Output the (X, Y) coordinate of the center of the cell containing the given text.  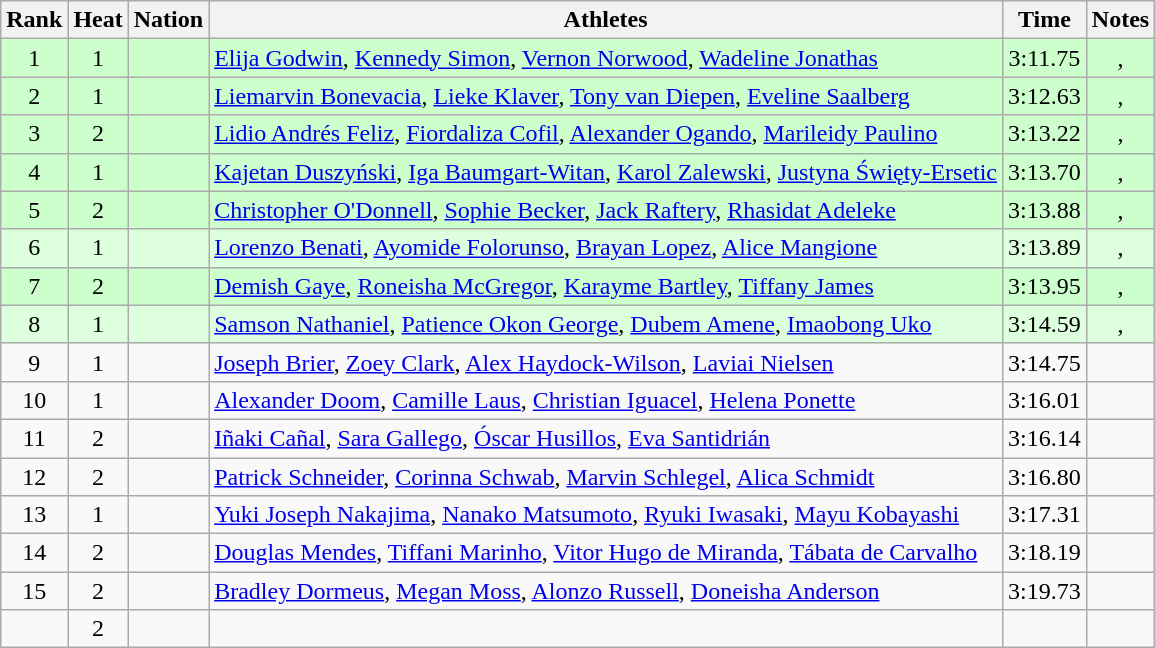
7 (34, 286)
Notes (1120, 20)
3:11.75 (1045, 58)
3:14.75 (1045, 362)
Yuki Joseph Nakajima, Nanako Matsumoto, Ryuki Iwasaki, Mayu Kobayashi (606, 515)
3:17.31 (1045, 515)
5 (34, 210)
Patrick Schneider, Corinna Schwab, Marvin Schlegel, Alica Schmidt (606, 477)
Time (1045, 20)
13 (34, 515)
3:14.59 (1045, 324)
3 (34, 134)
Lidio Andrés Feliz, Fiordaliza Cofil, Alexander Ogando, Marileidy Paulino (606, 134)
10 (34, 400)
3:16.14 (1045, 438)
Joseph Brier, Zoey Clark, Alex Haydock-Wilson, Laviai Nielsen (606, 362)
3:13.89 (1045, 248)
3:13.22 (1045, 134)
Heat (98, 20)
3:16.01 (1045, 400)
9 (34, 362)
3:13.88 (1045, 210)
3:13.95 (1045, 286)
Demish Gaye, Roneisha McGregor, Karayme Bartley, Tiffany James (606, 286)
Samson Nathaniel, Patience Okon George, Dubem Amene, Imaobong Uko (606, 324)
3:12.63 (1045, 96)
11 (34, 438)
Douglas Mendes, Tiffani Marinho, Vitor Hugo de Miranda, Tábata de Carvalho (606, 553)
3:13.70 (1045, 172)
3:16.80 (1045, 477)
Rank (34, 20)
Athletes (606, 20)
14 (34, 553)
Lorenzo Benati, Ayomide Folorunso, Brayan Lopez, Alice Mangione (606, 248)
Bradley Dormeus, Megan Moss, Alonzo Russell, Doneisha Anderson (606, 591)
4 (34, 172)
12 (34, 477)
8 (34, 324)
Kajetan Duszyński, Iga Baumgart-Witan, Karol Zalewski, Justyna Święty-Ersetic (606, 172)
Elija Godwin, Kennedy Simon, Vernon Norwood, Wadeline Jonathas (606, 58)
3:18.19 (1045, 553)
15 (34, 591)
6 (34, 248)
Alexander Doom, Camille Laus, Christian Iguacel, Helena Ponette (606, 400)
Liemarvin Bonevacia, Lieke Klaver, Tony van Diepen, Eveline Saalberg (606, 96)
Iñaki Cañal, Sara Gallego, Óscar Husillos, Eva Santidrián (606, 438)
3:19.73 (1045, 591)
Nation (168, 20)
Christopher O'Donnell, Sophie Becker, Jack Raftery, Rhasidat Adeleke (606, 210)
